Find where the given text appears and provide that cell's center as [x, y] coordinate. 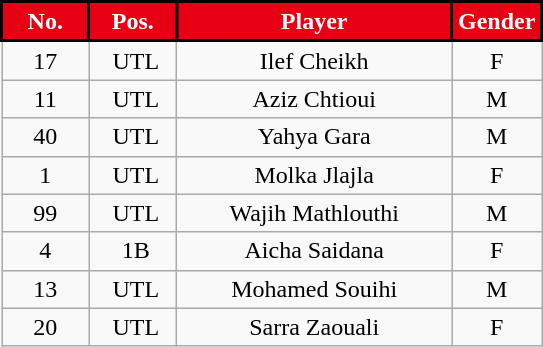
40 [46, 137]
Gender [497, 22]
1 [46, 175]
Aziz Chtioui [314, 99]
20 [46, 327]
Mohamed Souihi [314, 289]
Ilef Cheikh [314, 60]
99 [46, 213]
Yahya Gara [314, 137]
Pos. [133, 22]
11 [46, 99]
Player [314, 22]
Wajih Mathlouthi [314, 213]
Molka Jlajla [314, 175]
Sarra Zaouali [314, 327]
1B [133, 251]
17 [46, 60]
Aicha Saidana [314, 251]
4 [46, 251]
No. [46, 22]
13 [46, 289]
